Provide the (X, Y) coordinate of the cell's center where the given text is located.  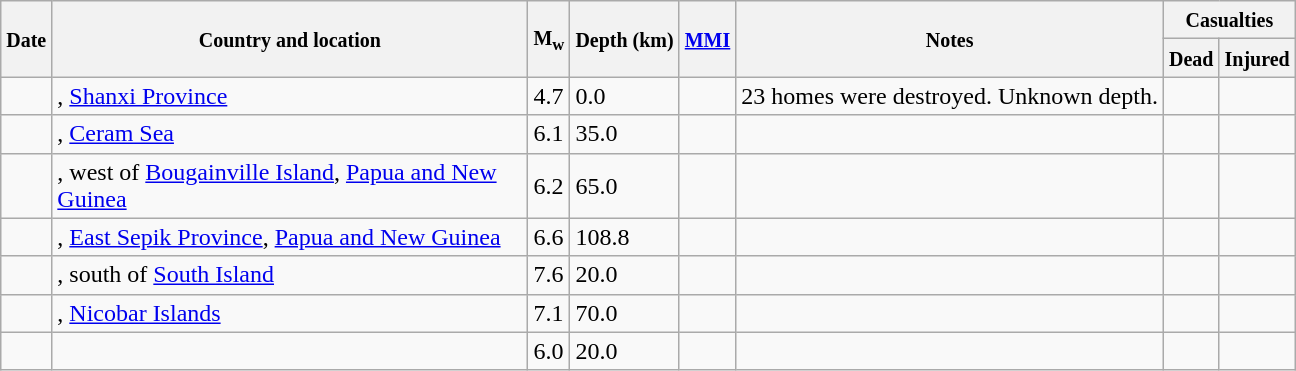
Depth (km) (624, 39)
7.1 (549, 313)
108.8 (624, 237)
Casualties (1229, 20)
, south of South Island (290, 275)
Date (26, 39)
70.0 (624, 313)
6.1 (549, 134)
6.2 (549, 186)
, Nicobar Islands (290, 313)
0.0 (624, 96)
7.6 (549, 275)
Country and location (290, 39)
, west of Bougainville Island, Papua and New Guinea (290, 186)
23 homes were destroyed. Unknown depth. (950, 96)
, Ceram Sea (290, 134)
6.0 (549, 351)
4.7 (549, 96)
35.0 (624, 134)
MMI (708, 39)
65.0 (624, 186)
Mw (549, 39)
, East Sepik Province, Papua and New Guinea (290, 237)
, Shanxi Province (290, 96)
6.6 (549, 237)
Notes (950, 39)
Dead (1191, 58)
Injured (1257, 58)
